Capture the cell that displays the provided text and extract its [x, y] central coordinate. 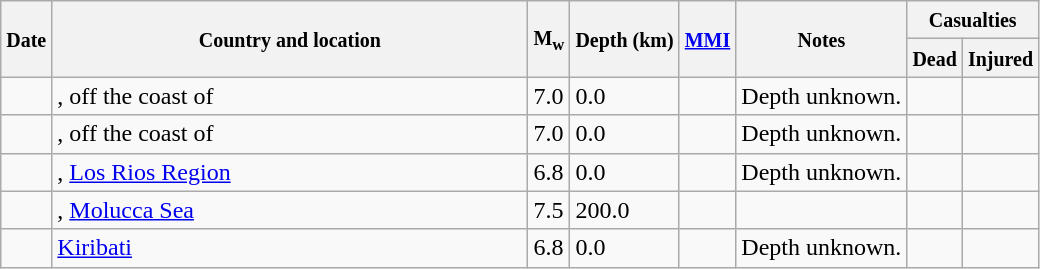
, Los Rios Region [290, 172]
Date [26, 39]
MMI [708, 39]
Notes [822, 39]
Casualties [973, 20]
Kiribati [290, 248]
200.0 [624, 210]
Country and location [290, 39]
, Molucca Sea [290, 210]
Injured [1000, 58]
7.5 [549, 210]
Dead [935, 58]
Depth (km) [624, 39]
Mw [549, 39]
